Output the [X, Y] coordinate of the center of the cell containing the given text.  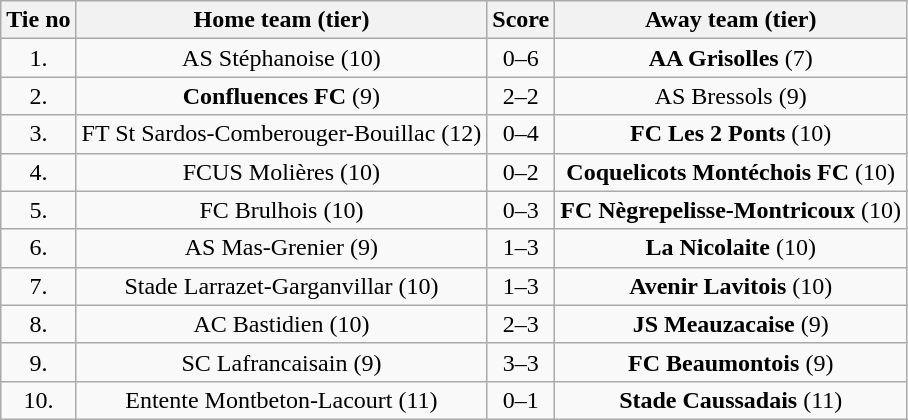
Home team (tier) [282, 20]
6. [38, 248]
4. [38, 172]
10. [38, 400]
0–3 [521, 210]
FT St Sardos-Comberouger-Bouillac (12) [282, 134]
AS Mas-Grenier (9) [282, 248]
7. [38, 286]
Tie no [38, 20]
FC Brulhois (10) [282, 210]
8. [38, 324]
3. [38, 134]
Stade Caussadais (11) [731, 400]
La Nicolaite (10) [731, 248]
AA Grisolles (7) [731, 58]
FCUS Molières (10) [282, 172]
2. [38, 96]
5. [38, 210]
FC Nègrepelisse-Montricoux (10) [731, 210]
Confluences FC (9) [282, 96]
0–2 [521, 172]
3–3 [521, 362]
JS Meauzacaise (9) [731, 324]
Away team (tier) [731, 20]
AS Stéphanoise (10) [282, 58]
2–3 [521, 324]
FC Les 2 Ponts (10) [731, 134]
0–6 [521, 58]
AC Bastidien (10) [282, 324]
9. [38, 362]
1. [38, 58]
0–1 [521, 400]
SC Lafrancaisain (9) [282, 362]
Stade Larrazet-Garganvillar (10) [282, 286]
Coquelicots Montéchois FC (10) [731, 172]
0–4 [521, 134]
Entente Montbeton-Lacourt (11) [282, 400]
2–2 [521, 96]
Avenir Lavitois (10) [731, 286]
FC Beaumontois (9) [731, 362]
Score [521, 20]
AS Bressols (9) [731, 96]
